Extract the (X, Y) coordinate from the center of the cell holding the provided text.  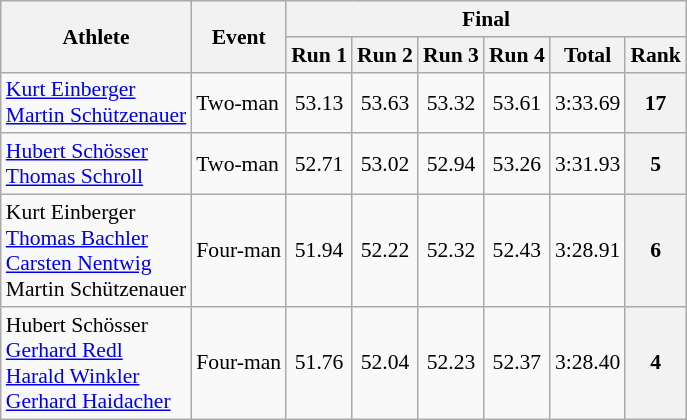
Rank (656, 55)
17 (656, 102)
3:31.93 (588, 164)
3:28.91 (588, 251)
52.94 (451, 164)
51.76 (319, 363)
52.04 (385, 363)
3:33.69 (588, 102)
Final (486, 19)
Run 2 (385, 55)
5 (656, 164)
Athlete (96, 36)
4 (656, 363)
52.22 (385, 251)
52.32 (451, 251)
53.61 (517, 102)
Hubert SchösserGerhard RedlHarald WinklerGerhard Haidacher (96, 363)
Run 1 (319, 55)
Run 3 (451, 55)
Event (238, 36)
52.23 (451, 363)
52.37 (517, 363)
53.26 (517, 164)
6 (656, 251)
Total (588, 55)
3:28.40 (588, 363)
53.02 (385, 164)
51.94 (319, 251)
Kurt EinbergerMartin Schützenauer (96, 102)
Run 4 (517, 55)
53.13 (319, 102)
Hubert SchösserThomas Schroll (96, 164)
Kurt EinbergerThomas BachlerCarsten NentwigMartin Schützenauer (96, 251)
53.32 (451, 102)
53.63 (385, 102)
52.43 (517, 251)
52.71 (319, 164)
